Locate the cell with the specified text and output its (x, y) center coordinate. 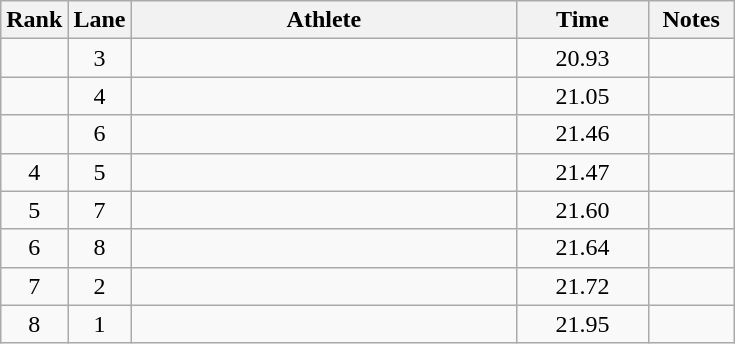
1 (100, 324)
21.60 (582, 210)
Notes (691, 20)
Athlete (324, 20)
2 (100, 286)
21.46 (582, 134)
21.72 (582, 286)
21.05 (582, 96)
3 (100, 58)
20.93 (582, 58)
21.64 (582, 248)
21.47 (582, 172)
21.95 (582, 324)
Rank (34, 20)
Lane (100, 20)
Time (582, 20)
